Output the (x, y) coordinate of the center of the cell containing the given text.  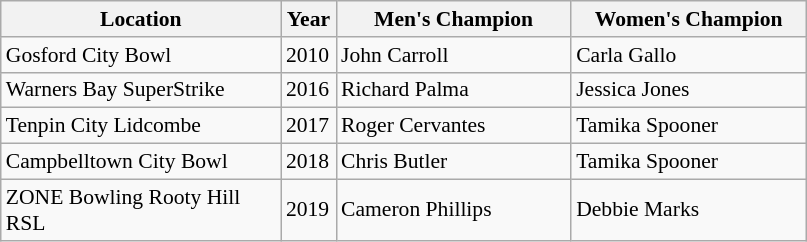
Gosford City Bowl (141, 55)
2017 (308, 126)
Cameron Phillips (454, 210)
Chris Butler (454, 162)
Women's Champion (688, 19)
2018 (308, 162)
ZONE Bowling Rooty Hill RSL (141, 210)
Campbelltown City Bowl (141, 162)
Jessica Jones (688, 90)
Warners Bay SuperStrike (141, 90)
2019 (308, 210)
Richard Palma (454, 90)
Location (141, 19)
2010 (308, 55)
Men's Champion (454, 19)
Debbie Marks (688, 210)
Year (308, 19)
2016 (308, 90)
John Carroll (454, 55)
Carla Gallo (688, 55)
Tenpin City Lidcombe (141, 126)
Roger Cervantes (454, 126)
